Capture the cell that displays the provided text and extract its (X, Y) central coordinate. 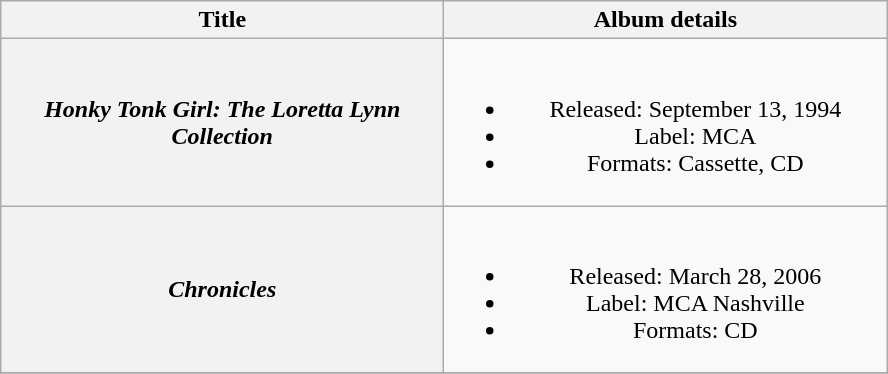
Honky Tonk Girl: The Loretta LynnCollection (222, 122)
Released: September 13, 1994Label: MCAFormats: Cassette, CD (666, 122)
Title (222, 20)
Album details (666, 20)
Chronicles (222, 290)
Released: March 28, 2006Label: MCA NashvilleFormats: CD (666, 290)
